Search for the cell housing the specified text and yield its [x, y] center coordinate. 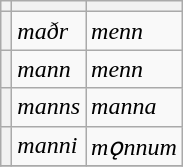
manni [49, 146]
manna [134, 107]
mǫnnum [134, 146]
manns [49, 107]
mann [49, 69]
maðr [49, 31]
